Locate the cell with the specified text and output its (x, y) center coordinate. 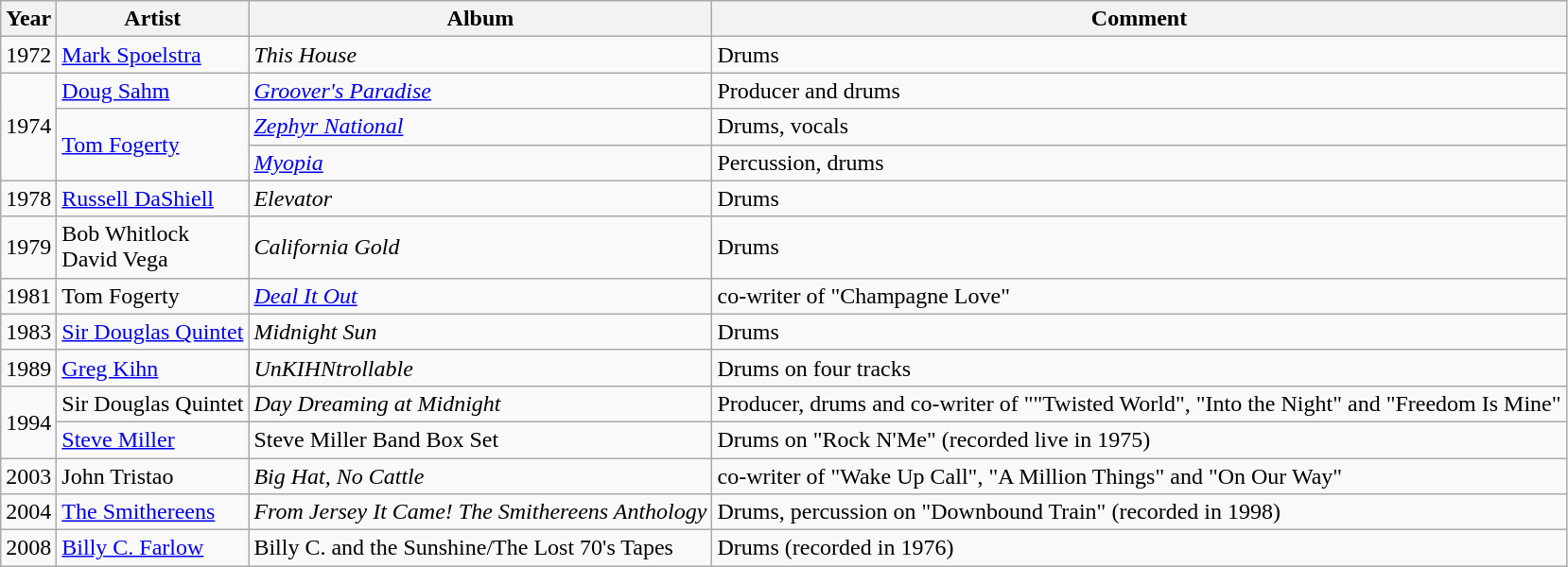
Drums, percussion on "Downbound Train" (recorded in 1998) (1139, 512)
Deal It Out (480, 296)
Producer and drums (1139, 91)
From Jersey It Came! The Smithereens Anthology (480, 512)
Midnight Sun (480, 332)
Album (480, 19)
Drums (recorded in 1976) (1139, 548)
2004 (28, 512)
Day Dreaming at Midnight (480, 404)
Myopia (480, 163)
1983 (28, 332)
Doug Sahm (153, 91)
Bob WhitlockDavid Vega (153, 248)
Steve Miller (153, 439)
Drums, vocals (1139, 127)
Comment (1139, 19)
This House (480, 55)
Drums on "Rock N'Me" (recorded live in 1975) (1139, 439)
UnKIHNtrollable (480, 368)
Groover's Paradise (480, 91)
1979 (28, 248)
1989 (28, 368)
Percussion, drums (1139, 163)
Greg Kihn (153, 368)
1994 (28, 421)
1972 (28, 55)
Zephyr National (480, 127)
Mark Spoelstra (153, 55)
1978 (28, 198)
co-writer of "Champagne Love" (1139, 296)
Drums on four tracks (1139, 368)
Russell DaShiell (153, 198)
California Gold (480, 248)
Billy C. and the Sunshine/The Lost 70's Tapes (480, 548)
The Smithereens (153, 512)
2003 (28, 475)
Elevator (480, 198)
Billy C. Farlow (153, 548)
Steve Miller Band Box Set (480, 439)
Producer, drums and co-writer of ""Twisted World", "Into the Night" and "Freedom Is Mine" (1139, 404)
John Tristao (153, 475)
2008 (28, 548)
1974 (28, 127)
Year (28, 19)
co-writer of "Wake Up Call", "A Million Things" and "On Our Way" (1139, 475)
Big Hat, No Cattle (480, 475)
Artist (153, 19)
1981 (28, 296)
